From the cell containing the given text, extract its center point as (x, y) coordinate. 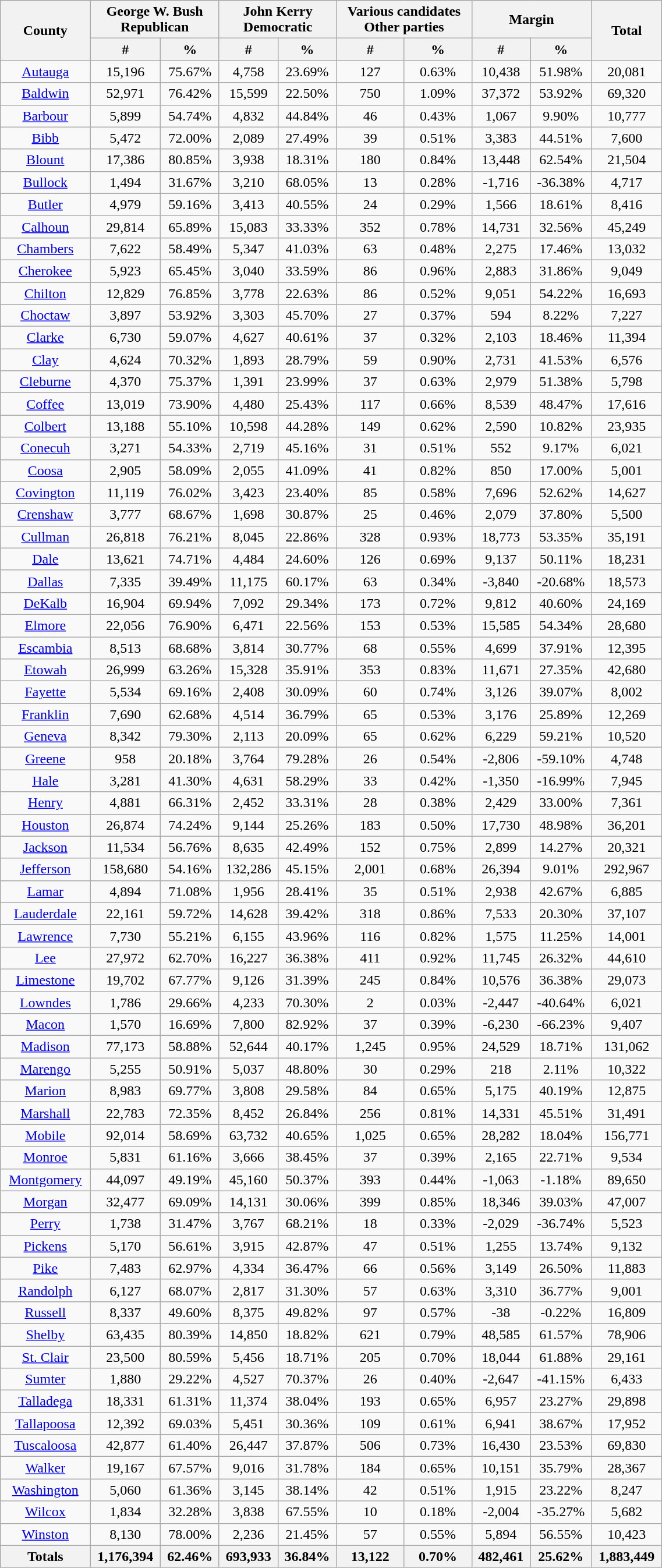
2,055 (248, 470)
Calhoun (45, 226)
Lamar (45, 891)
5,472 (126, 138)
65.89% (190, 226)
61.40% (190, 1446)
506 (370, 1446)
5,831 (126, 1158)
0.73% (438, 1446)
18,044 (501, 1357)
32,477 (126, 1202)
27.49% (307, 138)
31.86% (561, 271)
256 (370, 1113)
0.92% (438, 958)
75.67% (190, 72)
2,275 (501, 249)
Bibb (45, 138)
2,719 (248, 448)
0.58% (438, 493)
5,682 (626, 1512)
45,160 (248, 1180)
3,767 (248, 1224)
-66.23% (561, 1025)
Tuscaloosa (45, 1446)
Bullock (45, 182)
10,322 (626, 1069)
0.57% (438, 1312)
50.37% (307, 1180)
37.87% (307, 1446)
292,967 (626, 869)
30 (370, 1069)
59.72% (190, 914)
Lauderdale (45, 914)
54.33% (190, 448)
31.47% (190, 1224)
Pike (45, 1268)
8,337 (126, 1312)
15,083 (248, 226)
4,334 (248, 1268)
0.93% (438, 537)
552 (501, 448)
0.86% (438, 914)
4,979 (126, 204)
42 (370, 1490)
Autauga (45, 72)
4,832 (248, 116)
17,386 (126, 160)
3,915 (248, 1246)
22.63% (307, 293)
1,834 (126, 1512)
2,079 (501, 515)
59.16% (190, 204)
1,025 (370, 1135)
Henry (45, 803)
0.79% (438, 1335)
21.45% (307, 1534)
38.67% (561, 1424)
Jefferson (45, 869)
621 (370, 1335)
5,037 (248, 1069)
6,127 (126, 1290)
28 (370, 803)
68 (370, 648)
127 (370, 72)
62.68% (190, 714)
399 (370, 1202)
59.07% (190, 338)
80.85% (190, 160)
-36.38% (561, 182)
42.87% (307, 1246)
17.46% (561, 249)
76.02% (190, 493)
40.55% (307, 204)
27.35% (561, 670)
16,904 (126, 603)
1,176,394 (126, 1556)
10,151 (501, 1468)
Perry (45, 1224)
-40.64% (561, 1002)
-35.27% (561, 1512)
4,717 (626, 182)
13,032 (626, 249)
28,680 (626, 625)
2,001 (370, 869)
1,245 (370, 1047)
31.30% (307, 1290)
11,394 (626, 338)
33.33% (307, 226)
0.52% (438, 293)
68.21% (307, 1224)
1,575 (501, 936)
40.61% (307, 338)
4,699 (501, 648)
37,372 (501, 94)
29,073 (626, 980)
9.01% (561, 869)
Pickens (45, 1246)
5,523 (626, 1224)
8,375 (248, 1312)
328 (370, 537)
-1,350 (501, 781)
Madison (45, 1047)
26,999 (126, 670)
2,113 (248, 737)
6,471 (248, 625)
67.57% (190, 1468)
19,167 (126, 1468)
Chilton (45, 293)
Margin (532, 20)
117 (370, 404)
44,097 (126, 1180)
0.54% (438, 759)
42.67% (561, 891)
40.60% (561, 603)
1.09% (438, 94)
68.68% (190, 648)
89,650 (626, 1180)
13,122 (370, 1556)
3,666 (248, 1158)
9,812 (501, 603)
48,585 (501, 1335)
4,624 (126, 360)
9.17% (561, 448)
36.79% (307, 714)
61.36% (190, 1490)
Lowndes (45, 1002)
0.46% (438, 515)
Jackson (45, 847)
35 (370, 891)
54.16% (190, 869)
24.60% (307, 559)
63,435 (126, 1335)
26,447 (248, 1446)
47,007 (626, 1202)
23.53% (561, 1446)
5,500 (626, 515)
20,081 (626, 72)
25.62% (561, 1556)
18,346 (501, 1202)
Cullman (45, 537)
20,321 (626, 847)
482,461 (501, 1556)
0.33% (438, 1224)
16,227 (248, 958)
6,730 (126, 338)
3,040 (248, 271)
67.55% (307, 1512)
54.74% (190, 116)
38.45% (307, 1158)
11,175 (248, 581)
3,808 (248, 1091)
45.15% (307, 869)
Tallapoosa (45, 1424)
Escambia (45, 648)
Totals (45, 1556)
13.74% (561, 1246)
32.56% (561, 226)
Hale (45, 781)
2,731 (501, 360)
149 (370, 426)
Marshall (45, 1113)
0.66% (438, 404)
37,107 (626, 914)
33 (370, 781)
7,361 (626, 803)
Macon (45, 1025)
41.03% (307, 249)
30.87% (307, 515)
9,126 (248, 980)
11,119 (126, 493)
173 (370, 603)
0.56% (438, 1268)
33.31% (307, 803)
10,576 (501, 980)
0.42% (438, 781)
2,429 (501, 803)
52.62% (561, 493)
15,196 (126, 72)
28,367 (626, 1468)
41 (370, 470)
1,738 (126, 1224)
132,286 (248, 869)
71.08% (190, 891)
70.32% (190, 360)
17.00% (561, 470)
62.97% (190, 1268)
58.69% (190, 1135)
126 (370, 559)
48.98% (561, 825)
0.38% (438, 803)
-41.15% (561, 1379)
Talladega (45, 1401)
8,342 (126, 737)
39 (370, 138)
45.70% (307, 316)
Greene (45, 759)
693,933 (248, 1556)
10,520 (626, 737)
13,621 (126, 559)
-1.18% (561, 1180)
-20.68% (561, 581)
68.67% (190, 515)
23.27% (561, 1401)
8.22% (561, 316)
5,175 (501, 1091)
0.78% (438, 226)
0.69% (438, 559)
20.18% (190, 759)
43.96% (307, 936)
17,952 (626, 1424)
318 (370, 914)
4,484 (248, 559)
0.50% (438, 825)
19,702 (126, 980)
44.28% (307, 426)
26,394 (501, 869)
62.54% (561, 160)
7,483 (126, 1268)
Coffee (45, 404)
25.89% (561, 714)
0.96% (438, 271)
76.85% (190, 293)
52,971 (126, 94)
9,132 (626, 1246)
14,001 (626, 936)
0.83% (438, 670)
39.03% (561, 1202)
7,730 (126, 936)
7,622 (126, 249)
5,347 (248, 249)
Mobile (45, 1135)
1,883,449 (626, 1556)
Geneva (45, 737)
29,814 (126, 226)
156,771 (626, 1135)
40.17% (307, 1047)
14,131 (248, 1202)
Lawrence (45, 936)
25.43% (307, 404)
26,818 (126, 537)
2,905 (126, 470)
54.22% (561, 293)
0.28% (438, 182)
-38 (501, 1312)
44.84% (307, 116)
3,423 (248, 493)
594 (501, 316)
11,534 (126, 847)
28.41% (307, 891)
2,089 (248, 138)
12,269 (626, 714)
61.57% (561, 1335)
0.95% (438, 1047)
22,161 (126, 914)
33.00% (561, 803)
54.34% (561, 625)
Marion (45, 1091)
22,783 (126, 1113)
16.69% (190, 1025)
68.05% (307, 182)
1,880 (126, 1379)
St. Clair (45, 1357)
22,056 (126, 625)
56.76% (190, 847)
92,014 (126, 1135)
14,331 (501, 1113)
33.59% (307, 271)
7,800 (248, 1025)
70.30% (307, 1002)
18.31% (307, 160)
8,635 (248, 847)
11,745 (501, 958)
18,573 (626, 581)
Total (626, 30)
2,590 (501, 426)
53.35% (561, 537)
23,935 (626, 426)
3,413 (248, 204)
County (45, 30)
27 (370, 316)
60.17% (307, 581)
67.77% (190, 980)
36.77% (561, 1290)
0.85% (438, 1202)
39.49% (190, 581)
0.74% (438, 692)
55.21% (190, 936)
13,019 (126, 404)
Limestone (45, 980)
62.46% (190, 1556)
18,331 (126, 1401)
69.77% (190, 1091)
42.49% (307, 847)
3,149 (501, 1268)
79.28% (307, 759)
69.03% (190, 1424)
3,764 (248, 759)
58.49% (190, 249)
Crenshaw (45, 515)
-2,447 (501, 1002)
1,893 (248, 360)
152 (370, 847)
184 (370, 1468)
1,494 (126, 182)
180 (370, 160)
59.21% (561, 737)
1,570 (126, 1025)
183 (370, 825)
John KerryDemocratic (277, 20)
10 (370, 1512)
Randolph (45, 1290)
18.61% (561, 204)
7,696 (501, 493)
0.75% (438, 847)
3,176 (501, 714)
15,599 (248, 94)
7,335 (126, 581)
50.11% (561, 559)
1,915 (501, 1490)
DeKalb (45, 603)
Coosa (45, 470)
41.53% (561, 360)
8,416 (626, 204)
31 (370, 448)
Monroe (45, 1158)
97 (370, 1312)
69.09% (190, 1202)
69.94% (190, 603)
1,067 (501, 116)
218 (501, 1069)
8,130 (126, 1534)
20.09% (307, 737)
Russell (45, 1312)
5,894 (501, 1534)
Shelby (45, 1335)
Cherokee (45, 271)
41.30% (190, 781)
4,758 (248, 72)
6,576 (626, 360)
3,777 (126, 515)
70.37% (307, 1379)
80.59% (190, 1357)
3,310 (501, 1290)
22.56% (307, 625)
40.19% (561, 1091)
8,513 (126, 648)
1,786 (126, 1002)
26.84% (307, 1113)
7,227 (626, 316)
10,423 (626, 1534)
3,126 (501, 692)
76.42% (190, 94)
4,480 (248, 404)
36.84% (307, 1556)
23.40% (307, 493)
8,983 (126, 1091)
30.77% (307, 648)
5,060 (126, 1490)
-1,063 (501, 1180)
12,875 (626, 1091)
109 (370, 1424)
24,529 (501, 1047)
51.38% (561, 382)
Etowah (45, 670)
41.09% (307, 470)
4,233 (248, 1002)
-3,840 (501, 581)
20.30% (561, 914)
850 (501, 470)
32.28% (190, 1512)
9,049 (626, 271)
29.34% (307, 603)
1,956 (248, 891)
245 (370, 980)
Choctaw (45, 316)
38.14% (307, 1490)
750 (370, 94)
Various candidatesOther parties (404, 20)
16,809 (626, 1312)
25.26% (307, 825)
3,303 (248, 316)
4,527 (248, 1379)
76.21% (190, 537)
411 (370, 958)
12,395 (626, 648)
25 (370, 515)
8,002 (626, 692)
Conecuh (45, 448)
205 (370, 1357)
Lee (45, 958)
Elmore (45, 625)
0.40% (438, 1379)
7,945 (626, 781)
0.81% (438, 1113)
21,504 (626, 160)
-36.74% (561, 1224)
36.47% (307, 1268)
Dale (45, 559)
Wilcox (45, 1512)
78.00% (190, 1534)
52,644 (248, 1047)
158,680 (126, 869)
30.36% (307, 1424)
0.32% (438, 338)
Baldwin (45, 94)
51.98% (561, 72)
153 (370, 625)
5,170 (126, 1246)
193 (370, 1401)
61.31% (190, 1401)
31.39% (307, 980)
6,229 (501, 737)
48.47% (561, 404)
14,628 (248, 914)
62.70% (190, 958)
73.90% (190, 404)
59 (370, 360)
8,452 (248, 1113)
Winston (45, 1534)
Clay (45, 360)
63,732 (248, 1135)
5,798 (626, 382)
18.46% (561, 338)
5,001 (626, 470)
2,883 (501, 271)
15,328 (248, 670)
12,829 (126, 293)
Chambers (45, 249)
23.99% (307, 382)
3,838 (248, 1512)
22.50% (307, 94)
66 (370, 1268)
35.79% (561, 1468)
Marengo (45, 1069)
131,062 (626, 1047)
2,899 (501, 847)
9,001 (626, 1290)
58.09% (190, 470)
72.00% (190, 138)
31.67% (190, 182)
Morgan (45, 1202)
0.18% (438, 1512)
30.09% (307, 692)
24 (370, 204)
69,830 (626, 1446)
37.80% (561, 515)
3,938 (248, 160)
Washington (45, 1490)
2,236 (248, 1534)
6,155 (248, 936)
55.10% (190, 426)
12,392 (126, 1424)
24,169 (626, 603)
5,923 (126, 271)
0.37% (438, 316)
10,598 (248, 426)
49.82% (307, 1312)
0.90% (438, 360)
Walker (45, 1468)
31,491 (626, 1113)
76.90% (190, 625)
3,210 (248, 182)
Blount (45, 160)
27,972 (126, 958)
26,874 (126, 825)
3,271 (126, 448)
4,894 (126, 891)
10,777 (626, 116)
0.61% (438, 1424)
9,051 (501, 293)
393 (370, 1180)
8,247 (626, 1490)
18.82% (307, 1335)
78,906 (626, 1335)
6,957 (501, 1401)
-0.22% (561, 1312)
85 (370, 493)
9,016 (248, 1468)
44.51% (561, 138)
9,407 (626, 1025)
18,231 (626, 559)
Butler (45, 204)
45.16% (307, 448)
5,534 (126, 692)
50.91% (190, 1069)
2,817 (248, 1290)
23.22% (561, 1490)
2.11% (561, 1069)
0.44% (438, 1180)
31.78% (307, 1468)
82.92% (307, 1025)
16,430 (501, 1446)
5,456 (248, 1357)
4,627 (248, 338)
65.45% (190, 271)
3,814 (248, 648)
2,452 (248, 803)
5,255 (126, 1069)
7,533 (501, 914)
42,680 (626, 670)
-2,647 (501, 1379)
Covington (45, 493)
0.03% (438, 1002)
29.58% (307, 1091)
George W. BushRepublican (155, 20)
2,979 (501, 382)
2 (370, 1002)
Houston (45, 825)
5,451 (248, 1424)
6,941 (501, 1424)
-2,004 (501, 1512)
46 (370, 116)
Sumter (45, 1379)
79.30% (190, 737)
11,883 (626, 1268)
Dallas (45, 581)
58.88% (190, 1047)
11,671 (501, 670)
68.07% (190, 1290)
0.48% (438, 249)
77,173 (126, 1047)
4,514 (248, 714)
42,877 (126, 1446)
10,438 (501, 72)
1,391 (248, 382)
49.60% (190, 1312)
2,165 (501, 1158)
2,103 (501, 338)
69,320 (626, 94)
18.04% (561, 1135)
56.55% (561, 1534)
-1,716 (501, 182)
8,539 (501, 404)
Cleburne (45, 382)
7,600 (626, 138)
9,534 (626, 1158)
35,191 (626, 537)
28,282 (501, 1135)
14,731 (501, 226)
-2,029 (501, 1224)
2,408 (248, 692)
23,500 (126, 1357)
-16.99% (561, 781)
80.39% (190, 1335)
40.65% (307, 1135)
45,249 (626, 226)
4,370 (126, 382)
Barbour (45, 116)
84 (370, 1091)
22.86% (307, 537)
3,897 (126, 316)
Fayette (45, 692)
23.69% (307, 72)
0.34% (438, 581)
13,188 (126, 426)
17,616 (626, 404)
28.79% (307, 360)
9.90% (561, 116)
3,383 (501, 138)
11,374 (248, 1401)
4,631 (248, 781)
26.50% (561, 1268)
61.88% (561, 1357)
56.61% (190, 1246)
35.91% (307, 670)
8,045 (248, 537)
44,610 (626, 958)
11.25% (561, 936)
Clarke (45, 338)
74.24% (190, 825)
49.19% (190, 1180)
18 (370, 1224)
48.80% (307, 1069)
2,938 (501, 891)
66.31% (190, 803)
36,201 (626, 825)
38.04% (307, 1401)
3,778 (248, 293)
61.16% (190, 1158)
39.42% (307, 914)
13 (370, 182)
22.71% (561, 1158)
5,899 (126, 116)
60 (370, 692)
6,885 (626, 891)
352 (370, 226)
45.51% (561, 1113)
Montgomery (45, 1180)
7,092 (248, 603)
-2,806 (501, 759)
7,690 (126, 714)
0.72% (438, 603)
4,881 (126, 803)
47 (370, 1246)
29.66% (190, 1002)
29,898 (626, 1401)
15,585 (501, 625)
-59.10% (561, 759)
Franklin (45, 714)
13,448 (501, 160)
14,627 (626, 493)
29,161 (626, 1357)
69.16% (190, 692)
30.06% (307, 1202)
1,698 (248, 515)
0.43% (438, 116)
17,730 (501, 825)
353 (370, 670)
75.37% (190, 382)
74.71% (190, 559)
1,566 (501, 204)
10.82% (561, 426)
1,255 (501, 1246)
16,693 (626, 293)
6,433 (626, 1379)
9,144 (248, 825)
14,850 (248, 1335)
72.35% (190, 1113)
63.26% (190, 670)
3,145 (248, 1490)
-6,230 (501, 1025)
3,281 (126, 781)
4,748 (626, 759)
26.32% (561, 958)
29.22% (190, 1379)
14.27% (561, 847)
0.68% (438, 869)
58.29% (307, 781)
18,773 (501, 537)
Colbert (45, 426)
958 (126, 759)
37.91% (561, 648)
39.07% (561, 692)
9,137 (501, 559)
116 (370, 936)
